Scan for the cell matching the given text and deliver its [x, y] coordinate at center. 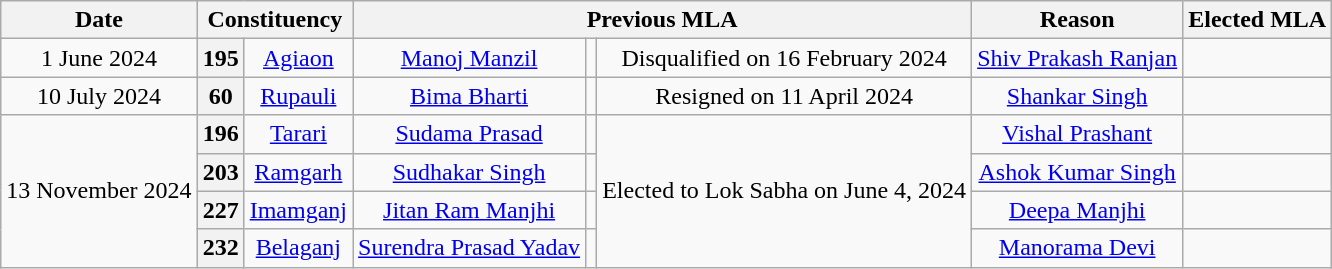
Jitan Ram Manjhi [470, 210]
Belaganj [298, 248]
Shiv Prakash Ranjan [1078, 58]
Rupauli [298, 96]
13 November 2024 [99, 191]
Agiaon [298, 58]
232 [220, 248]
Elected to Lok Sabha on June 4, 2024 [784, 191]
Tarari [298, 134]
Shankar Singh [1078, 96]
Elected MLA [1258, 20]
Previous MLA [662, 20]
Deepa Manjhi [1078, 210]
203 [220, 172]
Sudhakar Singh [470, 172]
1 June 2024 [99, 58]
Resigned on 11 April 2024 [784, 96]
Manorama Devi [1078, 248]
Bima Bharti [470, 96]
60 [220, 96]
227 [220, 210]
Reason [1078, 20]
Constituency [274, 20]
Manoj Manzil [470, 58]
Imamganj [298, 210]
Date [99, 20]
10 July 2024 [99, 96]
195 [220, 58]
196 [220, 134]
Sudama Prasad [470, 134]
Disqualified on 16 February 2024 [784, 58]
Vishal Prashant [1078, 134]
Ramgarh [298, 172]
Surendra Prasad Yadav [470, 248]
Ashok Kumar Singh [1078, 172]
